Detect which cell encompasses the target text, then output its [x, y] center coordinate. 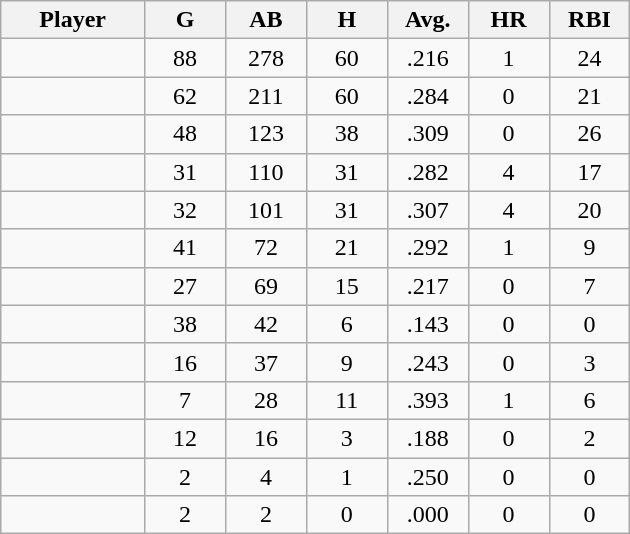
42 [266, 324]
.393 [428, 400]
27 [186, 286]
17 [590, 172]
211 [266, 96]
HR [508, 20]
.250 [428, 477]
.307 [428, 210]
G [186, 20]
RBI [590, 20]
.000 [428, 515]
12 [186, 438]
37 [266, 362]
123 [266, 134]
28 [266, 400]
20 [590, 210]
48 [186, 134]
15 [346, 286]
32 [186, 210]
11 [346, 400]
H [346, 20]
24 [590, 58]
.143 [428, 324]
69 [266, 286]
72 [266, 248]
.243 [428, 362]
Avg. [428, 20]
88 [186, 58]
.282 [428, 172]
62 [186, 96]
278 [266, 58]
AB [266, 20]
.217 [428, 286]
.309 [428, 134]
.292 [428, 248]
.216 [428, 58]
101 [266, 210]
26 [590, 134]
.188 [428, 438]
.284 [428, 96]
110 [266, 172]
41 [186, 248]
Player [73, 20]
